Return [X, Y] of the center of cell containing provided text 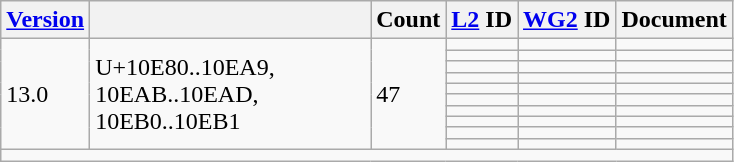
WG2 ID [567, 20]
47 [408, 94]
L2 ID [482, 20]
U+10E80..10EA9, 10EAB..10EAD, 10EB0..10EB1 [230, 94]
Document [674, 20]
Count [408, 20]
13.0 [46, 94]
Version [46, 20]
